Identify which cell holds the provided text, then report its [X, Y] central coordinate. 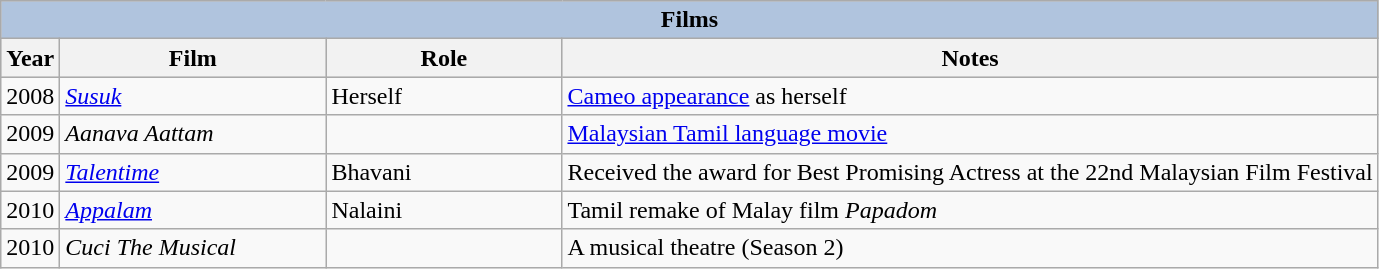
Received the award for Best Promising Actress at the 22nd Malaysian Film Festival [970, 172]
Appalam [193, 210]
Films [690, 20]
Role [444, 58]
Aanava Aattam [193, 134]
Tamil remake of Malay film Papadom [970, 210]
Nalaini [444, 210]
Talentime [193, 172]
Notes [970, 58]
A musical theatre (Season 2) [970, 248]
Cuci The Musical [193, 248]
Susuk [193, 96]
Malaysian Tamil language movie [970, 134]
Year [30, 58]
Film [193, 58]
Herself [444, 96]
Cameo appearance as herself [970, 96]
Bhavani [444, 172]
2008 [30, 96]
